For the text-containing cell, return its midpoint in [X, Y] coordinate format. 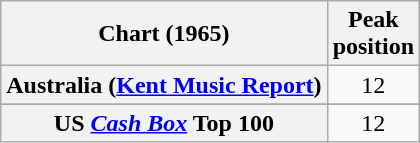
Chart (1965) [164, 34]
Peakposition [373, 34]
US Cash Box Top 100 [164, 123]
Australia (Kent Music Report) [164, 85]
